Determine the (x, y) coordinate at the center of the cell enclosing the given text.  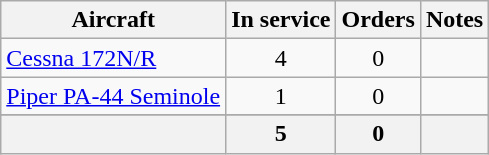
4 (281, 58)
Orders (378, 20)
Aircraft (114, 20)
In service (281, 20)
5 (281, 134)
Piper PA-44 Seminole (114, 96)
1 (281, 96)
Notes (454, 20)
Cessna 172N/R (114, 58)
